Detect which cell encompasses the target text, then output its (X, Y) center coordinate. 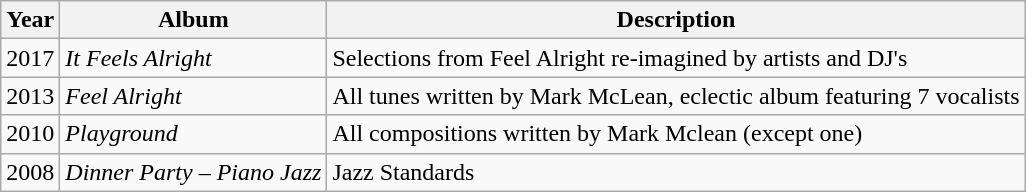
All compositions written by Mark Mclean (except one) (676, 134)
Playground (194, 134)
Jazz Standards (676, 172)
2017 (30, 58)
Selections from Feel Alright re-imagined by artists and DJ's (676, 58)
It Feels Alright (194, 58)
Year (30, 20)
All tunes written by Mark McLean, eclectic album featuring 7 vocalists (676, 96)
2013 (30, 96)
Feel Alright (194, 96)
2010 (30, 134)
Description (676, 20)
Dinner Party – Piano Jazz (194, 172)
Album (194, 20)
2008 (30, 172)
